Output the (X, Y) coordinate of the center of the cell containing the given text.  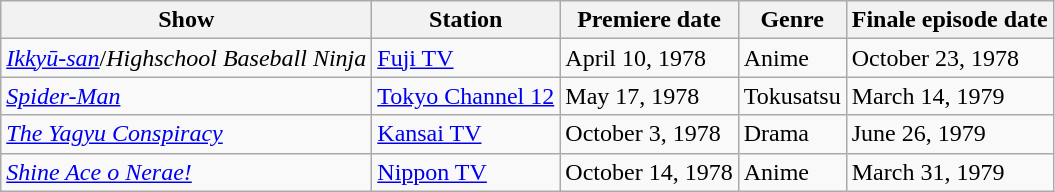
Premiere date (649, 20)
Tokyo Channel 12 (466, 96)
Nippon TV (466, 172)
Spider-Man (186, 96)
Shine Ace o Nerae! (186, 172)
Kansai TV (466, 134)
Tokusatsu (792, 96)
Genre (792, 20)
March 14, 1979 (950, 96)
Show (186, 20)
The Yagyu Conspiracy (186, 134)
Finale episode date (950, 20)
Ikkyū-san/Highschool Baseball Ninja (186, 58)
October 14, 1978 (649, 172)
October 3, 1978 (649, 134)
June 26, 1979 (950, 134)
Station (466, 20)
Fuji TV (466, 58)
October 23, 1978 (950, 58)
Drama (792, 134)
May 17, 1978 (649, 96)
April 10, 1978 (649, 58)
March 31, 1979 (950, 172)
